Find where the given text appears and provide that cell's center as [X, Y] coordinate. 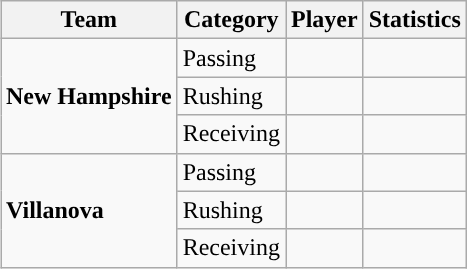
Team [88, 20]
New Hampshire [88, 96]
Player [325, 20]
Statistics [414, 20]
Category [231, 20]
Villanova [88, 210]
